Scan for the cell matching the given text and deliver its [x, y] coordinate at center. 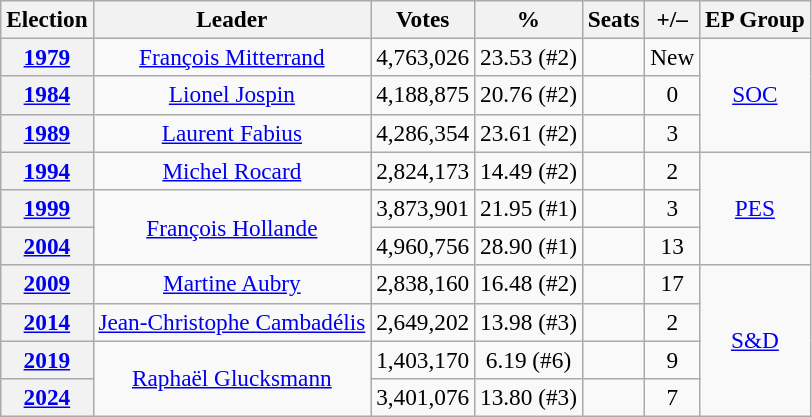
2,649,202 [423, 322]
Votes [423, 19]
2,838,160 [423, 284]
2014 [47, 322]
16.48 (#2) [529, 284]
13.80 (#3) [529, 397]
Lionel Jospin [232, 95]
1,403,170 [423, 359]
1999 [47, 208]
New [672, 57]
2004 [47, 246]
2024 [47, 397]
Seats [614, 19]
PES [756, 208]
23.53 (#2) [529, 57]
0 [672, 95]
2,824,173 [423, 170]
6.19 (#6) [529, 359]
Leader [232, 19]
Raphaël Glucksmann [232, 378]
13.98 (#3) [529, 322]
1994 [47, 170]
François Mitterrand [232, 57]
17 [672, 284]
23.61 (#2) [529, 133]
2019 [47, 359]
4,286,354 [423, 133]
21.95 (#1) [529, 208]
7 [672, 397]
4,188,875 [423, 95]
SOC [756, 94]
S&D [756, 340]
3,401,076 [423, 397]
Michel Rocard [232, 170]
+/– [672, 19]
1989 [47, 133]
14.49 (#2) [529, 170]
13 [672, 246]
Laurent Fabius [232, 133]
% [529, 19]
1979 [47, 57]
4,960,756 [423, 246]
Jean-Christophe Cambadélis [232, 322]
20.76 (#2) [529, 95]
Martine Aubry [232, 284]
EP Group [756, 19]
Election [47, 19]
4,763,026 [423, 57]
1984 [47, 95]
François Hollande [232, 227]
2009 [47, 284]
28.90 (#1) [529, 246]
3,873,901 [423, 208]
9 [672, 359]
